Locate the cell with the specified text and output its (X, Y) center coordinate. 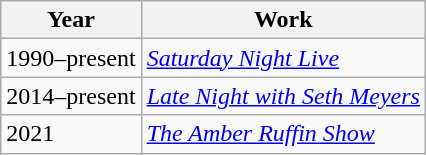
1990–present (71, 58)
2021 (71, 134)
Late Night with Seth Meyers (283, 96)
Saturday Night Live (283, 58)
Year (71, 20)
The Amber Ruffin Show (283, 134)
2014–present (71, 96)
Work (283, 20)
